Provide the (x, y) coordinate of the cell's center where the given text is located.  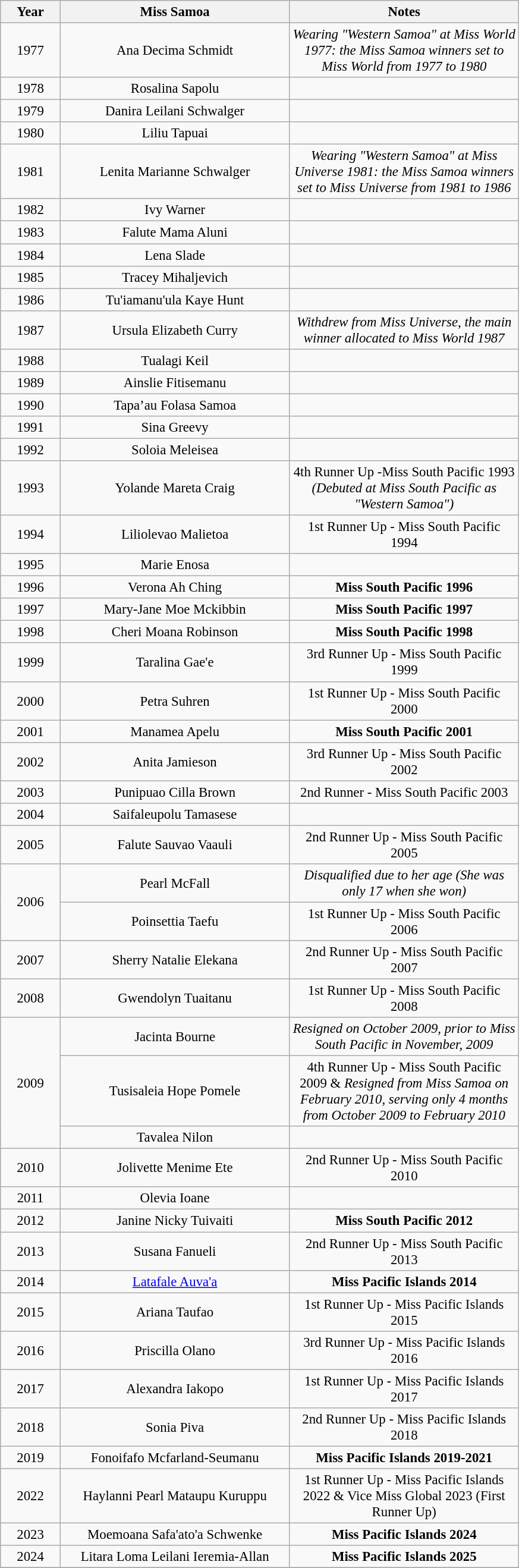
2nd Runner Up - Miss South Pacific 2007 (404, 960)
3rd Runner Up - Miss South Pacific 2002 (404, 761)
1999 (31, 662)
Ana Decima Schmidt (175, 51)
Miss South Pacific 2012 (404, 1221)
Rosalina Sapolu (175, 89)
Miss Pacific Islands 2024 (404, 1534)
4th Runner Up -Miss South Pacific 1993 (Debuted at Miss South Pacific as "Western Samoa") (404, 488)
1982 (31, 210)
Ursula Elizabeth Curry (175, 329)
1998 (31, 632)
Anita Jamieson (175, 761)
1992 (31, 450)
2015 (31, 1312)
Priscilla Olano (175, 1350)
Lena Slade (175, 255)
1994 (31, 535)
1985 (31, 277)
2nd Runner Up - Miss South Pacific 2005 (404, 844)
Tualagi Keil (175, 360)
2005 (31, 844)
Alexandra Iakopo (175, 1389)
1987 (31, 329)
2nd Runner - Miss South Pacific 2003 (404, 792)
2013 (31, 1251)
1995 (31, 565)
1991 (31, 428)
Miss South Pacific 1998 (404, 632)
Soloia Meleisea (175, 450)
Lenita Marianne Schwalger (175, 172)
Ivy Warner (175, 210)
Miss Pacific Islands 2014 (404, 1281)
Liliolevao Malietoa (175, 535)
Tusisaleia Hope Pomele (175, 1092)
3rd Runner Up - Miss Pacific Islands 2016 (404, 1350)
1988 (31, 360)
2002 (31, 761)
1st Runner Up - Miss Pacific Islands 2015 (404, 1312)
Tavalea Nilon (175, 1137)
1997 (31, 609)
1st Runner Up - Miss South Pacific 2008 (404, 999)
Notes (404, 12)
1984 (31, 255)
Tu'iamanu'ula Kaye Hunt (175, 300)
2007 (31, 960)
2000 (31, 700)
Litara Loma Leilani Ieremia-Allan (175, 1557)
1977 (31, 51)
1st Runner Up - Miss Pacific Islands 2022 & Vice Miss Global 2023 (First Runner Up) (404, 1496)
Miss Samoa (175, 12)
Latafale Auva'a (175, 1281)
Wearing "Western Samoa" at Miss Universe 1981: the Miss Samoa winners set to Miss Universe from 1981 to 1986 (404, 172)
1983 (31, 232)
Falute Sauvao Vaauli (175, 844)
2016 (31, 1350)
Jacinta Bourne (175, 1037)
Falute Mama Aluni (175, 232)
Tapa’au Folasa Samoa (175, 405)
Mary-Jane Moe Mckibbin (175, 609)
1st Runner Up - Miss South Pacific 2000 (404, 700)
Jolivette Menime Ete (175, 1168)
Ariana Taufao (175, 1312)
2011 (31, 1198)
1989 (31, 383)
Wearing "Western Samoa" at Miss World 1977: the Miss Samoa winners set to Miss World from 1977 to 1980 (404, 51)
Danira Leilani Schwalger (175, 111)
Punipuao Cilla Brown (175, 792)
Cheri Moana Robinson (175, 632)
Miss South Pacific 2001 (404, 731)
2008 (31, 999)
2023 (31, 1534)
Sonia Piva (175, 1427)
1990 (31, 405)
2006 (31, 903)
Marie Enosa (175, 565)
1978 (31, 89)
Janine Nicky Tuivaiti (175, 1221)
2010 (31, 1168)
2012 (31, 1221)
Sherry Natalie Elekana (175, 960)
1979 (31, 111)
2022 (31, 1496)
Fonoifafo Mcfarland-Seumanu (175, 1457)
1981 (31, 172)
Gwendolyn Tuaitanu (175, 999)
Poinsettia Taefu (175, 922)
1980 (31, 133)
1st Runner Up - Miss South Pacific 2006 (404, 922)
Sina Greevy (175, 428)
2nd Runner Up - Miss South Pacific 2010 (404, 1168)
Miss Pacific Islands 2025 (404, 1557)
Pearl McFall (175, 884)
1st Runner Up - Miss Pacific Islands 2017 (404, 1389)
Miss South Pacific 1997 (404, 609)
1st Runner Up - Miss South Pacific 1994 (404, 535)
Resigned on October 2009, prior to Miss South Pacific in November, 2009 (404, 1037)
2019 (31, 1457)
1993 (31, 488)
2003 (31, 792)
Miss Pacific Islands 2019-2021 (404, 1457)
Verona Ah Ching (175, 587)
Susana Fanueli (175, 1251)
Disqualified due to her age (She was only 17 when she won) (404, 884)
2nd Runner Up - Miss South Pacific 2013 (404, 1251)
Yolande Mareta Craig (175, 488)
Saifaleupolu Tamasese (175, 815)
4th Runner Up - Miss South Pacific 2009 & Resigned from Miss Samoa on February 2010, serving only 4 months from October 2009 to February 2010 (404, 1092)
Petra Suhren (175, 700)
Manamea Apelu (175, 731)
2017 (31, 1389)
3rd Runner Up - Miss South Pacific 1999 (404, 662)
1986 (31, 300)
Liliu Tapuai (175, 133)
Taralina Gae'e (175, 662)
Ainslie Fitisemanu (175, 383)
Haylanni Pearl Mataupu Kuruppu (175, 1496)
Miss South Pacific 1996 (404, 587)
2009 (31, 1083)
2001 (31, 731)
2004 (31, 815)
2024 (31, 1557)
Moemoana Safa'ato'a Schwenke (175, 1534)
Olevia Ioane (175, 1198)
Withdrew from Miss Universe, the main winner allocated to Miss World 1987 (404, 329)
1996 (31, 587)
Year (31, 12)
2018 (31, 1427)
2014 (31, 1281)
2nd Runner Up - Miss Pacific Islands 2018 (404, 1427)
Tracey Mihaljevich (175, 277)
